Return (X, Y) of the center of cell containing provided text 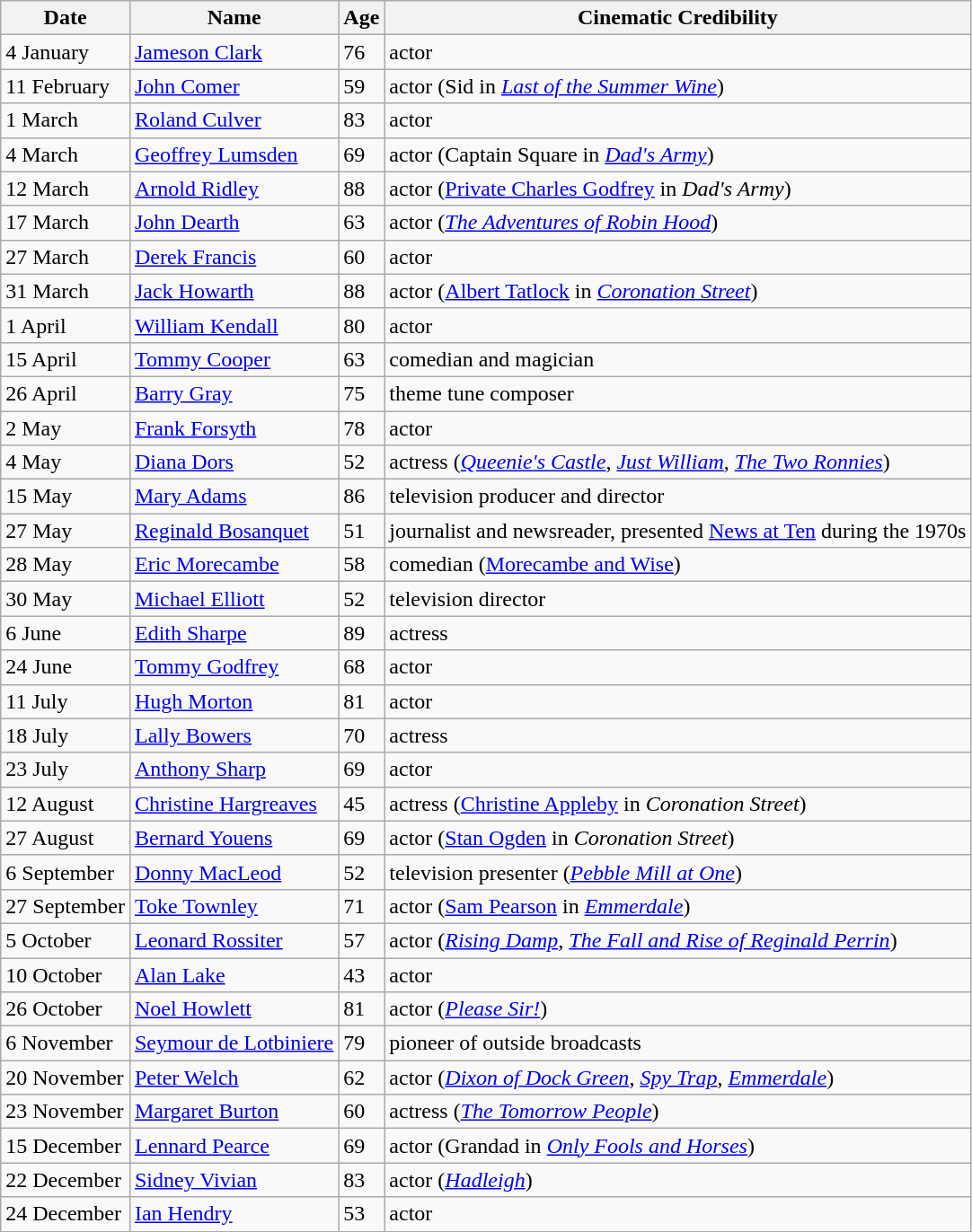
Geoffrey Lumsden (234, 154)
28 May (66, 565)
Seymour de Lotbiniere (234, 1043)
12 August (66, 804)
59 (361, 86)
Eric Morecambe (234, 565)
4 May (66, 462)
12 March (66, 189)
John Comer (234, 86)
Peter Welch (234, 1078)
Leonard Rossiter (234, 940)
Age (361, 18)
actor (Rising Damp, The Fall and Rise of Reginald Perrin) (677, 940)
70 (361, 735)
Toke Townley (234, 906)
Noel Howlett (234, 1009)
10 October (66, 974)
television producer and director (677, 497)
Derek Francis (234, 257)
television presenter (Pebble Mill at One) (677, 872)
Jack Howarth (234, 291)
Lennard Pearce (234, 1146)
23 July (66, 770)
26 October (66, 1009)
24 June (66, 667)
actor (Sam Pearson in Emmerdale) (677, 906)
43 (361, 974)
actor (Dixon of Dock Green, Spy Trap, Emmerdale) (677, 1078)
53 (361, 1214)
Tommy Cooper (234, 359)
22 December (66, 1180)
Margaret Burton (234, 1112)
31 March (66, 291)
Barry Gray (234, 393)
20 November (66, 1078)
Michael Elliott (234, 599)
Anthony Sharp (234, 770)
actor (Albert Tatlock in Coronation Street) (677, 291)
television director (677, 599)
24 December (66, 1214)
theme tune composer (677, 393)
15 May (66, 497)
11 July (66, 701)
1 April (66, 325)
actor (The Adventures of Robin Hood) (677, 223)
Sidney Vivian (234, 1180)
Roland Culver (234, 120)
2 May (66, 428)
51 (361, 531)
William Kendall (234, 325)
11 February (66, 86)
58 (361, 565)
Alan Lake (234, 974)
75 (361, 393)
1 March (66, 120)
23 November (66, 1112)
71 (361, 906)
actor (Please Sir!) (677, 1009)
Arnold Ridley (234, 189)
Bernard Youens (234, 838)
78 (361, 428)
actress (Queenie's Castle, Just William, The Two Ronnies) (677, 462)
45 (361, 804)
Diana Dors (234, 462)
80 (361, 325)
15 April (66, 359)
5 October (66, 940)
Jameson Clark (234, 52)
actor (Private Charles Godfrey in Dad's Army) (677, 189)
26 April (66, 393)
Lally Bowers (234, 735)
Reginald Bosanquet (234, 531)
actress (Christine Appleby in Coronation Street) (677, 804)
actor (Grandad in Only Fools and Horses) (677, 1146)
68 (361, 667)
18 July (66, 735)
actress (The Tomorrow People) (677, 1112)
actor (Hadleigh) (677, 1180)
Edith Sharpe (234, 633)
30 May (66, 599)
62 (361, 1078)
27 May (66, 531)
Christine Hargreaves (234, 804)
76 (361, 52)
57 (361, 940)
4 March (66, 154)
Tommy Godfrey (234, 667)
27 September (66, 906)
89 (361, 633)
Cinematic Credibility (677, 18)
86 (361, 497)
6 November (66, 1043)
Hugh Morton (234, 701)
Date (66, 18)
actor (Sid in Last of the Summer Wine) (677, 86)
4 January (66, 52)
actor (Captain Square in Dad's Army) (677, 154)
John Dearth (234, 223)
27 March (66, 257)
6 September (66, 872)
6 June (66, 633)
Mary Adams (234, 497)
Frank Forsyth (234, 428)
comedian and magician (677, 359)
Ian Hendry (234, 1214)
comedian (Morecambe and Wise) (677, 565)
27 August (66, 838)
15 December (66, 1146)
17 March (66, 223)
79 (361, 1043)
Name (234, 18)
actor (Stan Ogden in Coronation Street) (677, 838)
journalist and newsreader, presented News at Ten during the 1970s (677, 531)
Donny MacLeod (234, 872)
pioneer of outside broadcasts (677, 1043)
